Identify which cell holds the provided text, then report its [x, y] central coordinate. 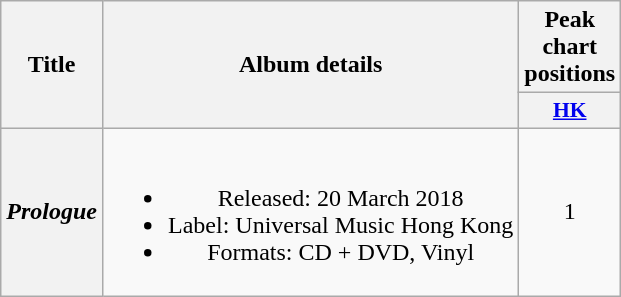
Title [52, 65]
Peak chart positions [570, 47]
Released: 20 March 2018Label: Universal Music Hong KongFormats: CD + DVD, Vinyl [310, 212]
HK [570, 111]
Prologue [52, 212]
1 [570, 212]
Album details [310, 65]
